From the cell containing the given text, extract its center point as (x, y) coordinate. 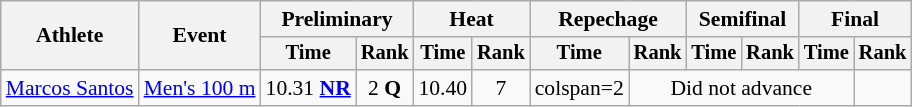
Athlete (70, 36)
Marcos Santos (70, 88)
10.40 (442, 88)
2 Q (385, 88)
Final (855, 19)
Repechage (608, 19)
colspan=2 (580, 88)
Men's 100 m (200, 88)
Did not advance (742, 88)
7 (501, 88)
Heat (471, 19)
Preliminary (338, 19)
10.31 NR (308, 88)
Event (200, 36)
Semifinal (742, 19)
